From the cell containing the given text, extract its center point as (X, Y) coordinate. 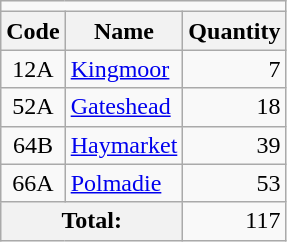
Haymarket (124, 145)
Polmadie (124, 183)
18 (234, 107)
Name (124, 31)
53 (234, 183)
64B (33, 145)
39 (234, 145)
117 (234, 221)
Code (33, 31)
12A (33, 69)
Kingmoor (124, 69)
7 (234, 69)
Total: (92, 221)
66A (33, 183)
Quantity (234, 31)
Gateshead (124, 107)
52A (33, 107)
